Extract the (x, y) coordinate from the center of the cell holding the provided text.  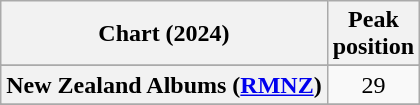
New Zealand Albums (RMNZ) (164, 85)
Chart (2024) (164, 34)
29 (373, 85)
Peakposition (373, 34)
